Identify which cell holds the provided text, then report its (x, y) central coordinate. 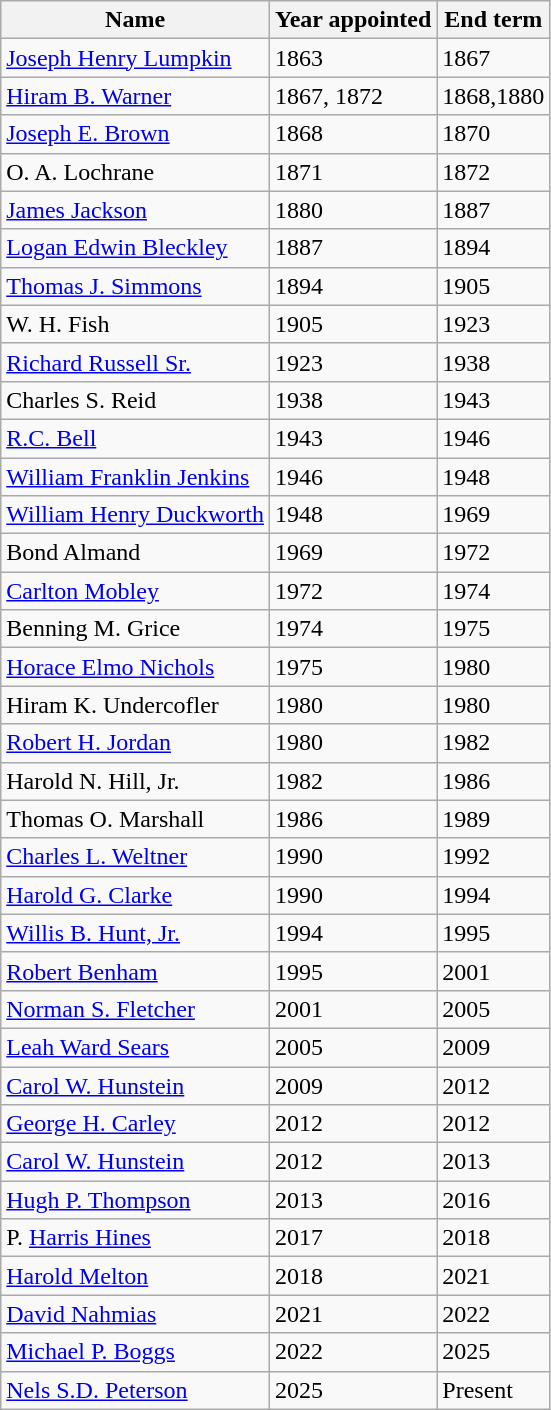
2017 (352, 1238)
1870 (494, 134)
Joseph E. Brown (136, 134)
James Jackson (136, 210)
Harold Melton (136, 1276)
Norman S. Fletcher (136, 1009)
Benning M. Grice (136, 629)
Harold N. Hill, Jr. (136, 781)
1992 (494, 857)
Willis B. Hunt, Jr. (136, 933)
Joseph Henry Lumpkin (136, 58)
Hiram B. Warner (136, 96)
P. Harris Hines (136, 1238)
Hiram K. Undercofler (136, 705)
David Nahmias (136, 1314)
1989 (494, 819)
Charles S. Reid (136, 400)
Leah Ward Sears (136, 1047)
Robert Benham (136, 971)
Bond Almand (136, 553)
End term (494, 20)
Thomas J. Simmons (136, 286)
George H. Carley (136, 1124)
W. H. Fish (136, 324)
Harold G. Clarke (136, 895)
1868,1880 (494, 96)
Present (494, 1390)
Hugh P. Thompson (136, 1200)
R.C. Bell (136, 438)
Richard Russell Sr. (136, 362)
Michael P. Boggs (136, 1352)
Horace Elmo Nichols (136, 667)
1880 (352, 210)
Logan Edwin Bleckley (136, 248)
Nels S.D. Peterson (136, 1390)
1867 (494, 58)
Charles L. Weltner (136, 857)
Carlton Mobley (136, 591)
1868 (352, 134)
Year appointed (352, 20)
O. A. Lochrane (136, 172)
Robert H. Jordan (136, 743)
1872 (494, 172)
1871 (352, 172)
Thomas O. Marshall (136, 819)
William Henry Duckworth (136, 515)
William Franklin Jenkins (136, 477)
Name (136, 20)
2016 (494, 1200)
1867, 1872 (352, 96)
1863 (352, 58)
